Detect which cell encompasses the target text, then output its [x, y] center coordinate. 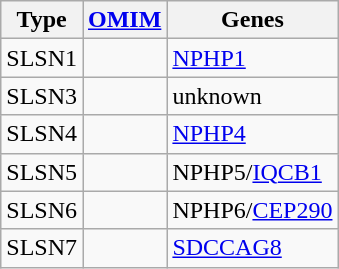
SLSN1 [42, 58]
NPHP6/CEP290 [252, 210]
NPHP5/IQCB1 [252, 172]
SLSN7 [42, 248]
unknown [252, 96]
NPHP4 [252, 134]
NPHP1 [252, 58]
SLSN4 [42, 134]
OMIM [124, 20]
SDCCAG8 [252, 248]
SLSN5 [42, 172]
Type [42, 20]
Genes [252, 20]
SLSN6 [42, 210]
SLSN3 [42, 96]
